Return [X, Y] of the center of cell containing provided text 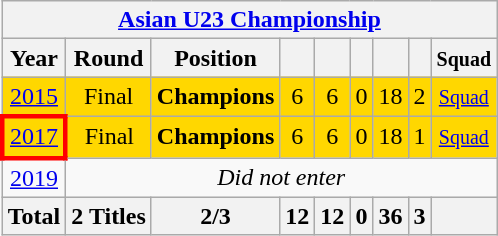
36 [390, 216]
1 [420, 136]
Total [34, 216]
3 [420, 216]
2 [420, 97]
2015 [34, 97]
Asian U23 Championship [249, 20]
2 Titles [109, 216]
Round [109, 58]
2017 [34, 136]
Did not enter [282, 178]
Year [34, 58]
Position [215, 58]
2019 [34, 178]
2/3 [215, 216]
